Capture the cell that displays the provided text and extract its (x, y) central coordinate. 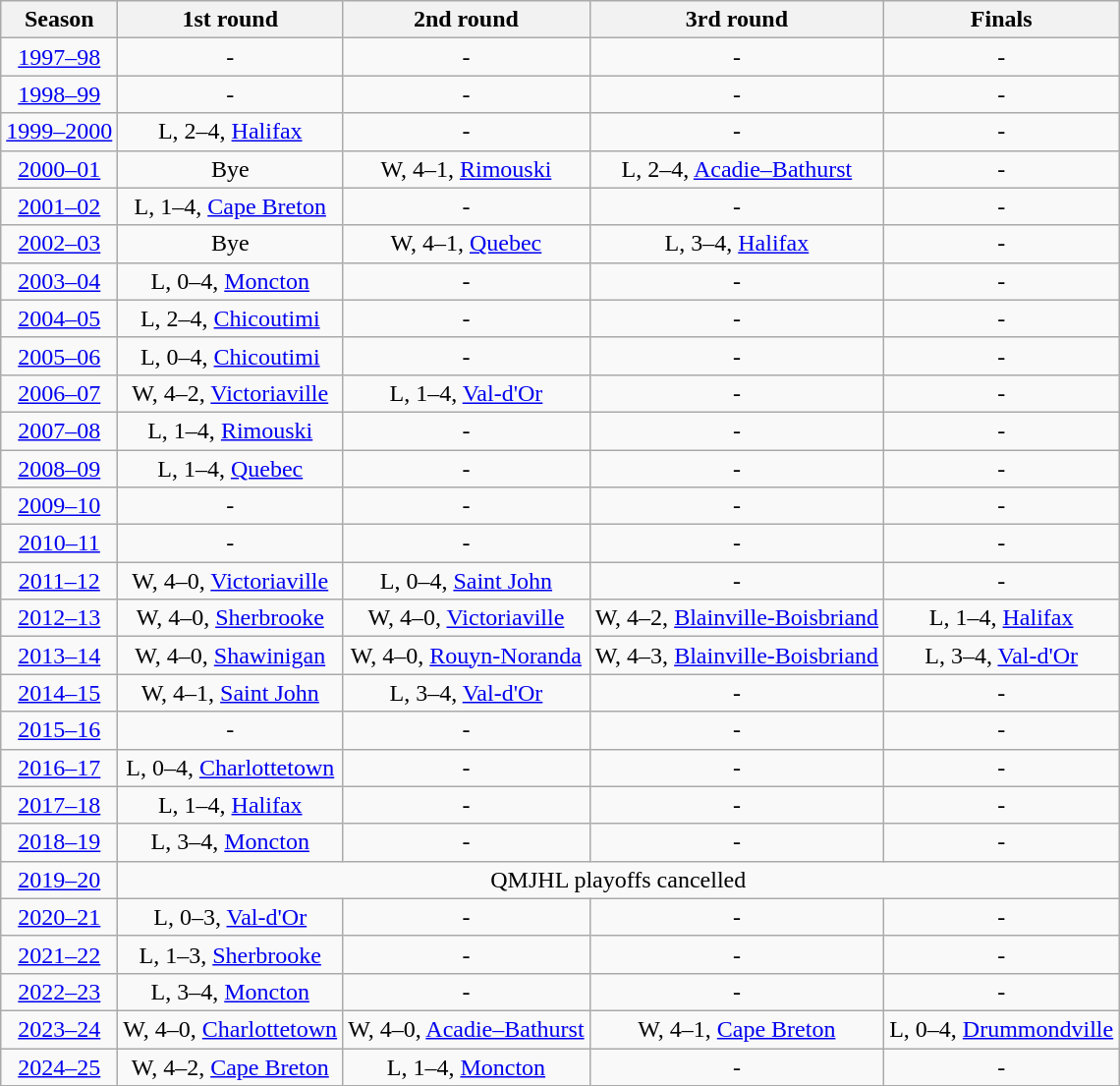
W, 4–2, Victoriaville (230, 393)
W, 4–1, Rimouski (466, 169)
2019–20 (59, 880)
2003–04 (59, 281)
2012–13 (59, 618)
L, 1–3, Sherbrooke (230, 954)
2008–09 (59, 469)
2000–01 (59, 169)
2023–24 (59, 1029)
L, 0–4, Charlottetown (230, 768)
2009–10 (59, 506)
L, 1–4, Rimouski (230, 430)
2020–21 (59, 917)
2021–22 (59, 954)
Finals (1002, 20)
W, 4–0, Rouyn-Noranda (466, 656)
3rd round (737, 20)
2014–15 (59, 693)
L, 3–4, Halifax (737, 244)
W, 4–1, Cape Breton (737, 1029)
L, 1–4, Moncton (466, 1066)
L, 0–4, Chicoutimi (230, 356)
W, 4–0, Shawinigan (230, 656)
L, 2–4, Acadie–Bathurst (737, 169)
1997–98 (59, 57)
W, 4–0, Charlottetown (230, 1029)
L, 0–3, Val-d'Or (230, 917)
W, 4–0, Sherbrooke (230, 618)
QMJHL playoffs cancelled (619, 880)
L, 0–4, Drummondville (1002, 1029)
2017–18 (59, 805)
2006–07 (59, 393)
2002–03 (59, 244)
2001–02 (59, 206)
2007–08 (59, 430)
W, 4–2, Cape Breton (230, 1066)
W, 4–1, Quebec (466, 244)
2004–05 (59, 318)
2016–17 (59, 768)
L, 1–4, Quebec (230, 469)
Season (59, 20)
W, 4–0, Acadie–Bathurst (466, 1029)
W, 4–3, Blainville-Boisbriand (737, 656)
2015–16 (59, 730)
2018–19 (59, 842)
1st round (230, 20)
1998–99 (59, 94)
L, 0–4, Moncton (230, 281)
L, 2–4, Halifax (230, 132)
L, 0–4, Saint John (466, 581)
1999–2000 (59, 132)
L, 1–4, Val-d'Or (466, 393)
W, 4–1, Saint John (230, 693)
L, 1–4, Cape Breton (230, 206)
2nd round (466, 20)
2022–23 (59, 992)
2010–11 (59, 543)
L, 2–4, Chicoutimi (230, 318)
2013–14 (59, 656)
W, 4–2, Blainville-Boisbriand (737, 618)
2005–06 (59, 356)
2024–25 (59, 1066)
2011–12 (59, 581)
